Locate the cell with the specified text and output its [x, y] center coordinate. 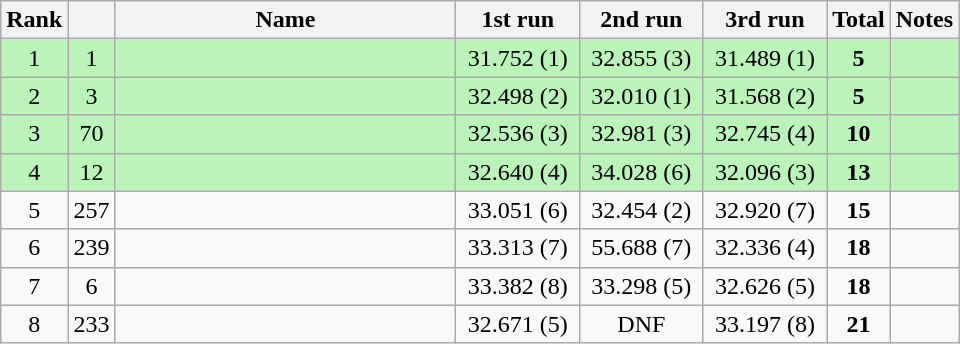
32.855 (3) [642, 58]
33.313 (7) [518, 248]
33.197 (8) [765, 324]
Notes [924, 20]
31.568 (2) [765, 96]
32.745 (4) [765, 134]
7 [34, 286]
32.671 (5) [518, 324]
32.626 (5) [765, 286]
Name [286, 20]
4 [34, 172]
257 [92, 210]
31.752 (1) [518, 58]
DNF [642, 324]
32.640 (4) [518, 172]
32.498 (2) [518, 96]
33.298 (5) [642, 286]
32.920 (7) [765, 210]
Rank [34, 20]
33.051 (6) [518, 210]
55.688 (7) [642, 248]
2nd run [642, 20]
239 [92, 248]
31.489 (1) [765, 58]
Total [859, 20]
1st run [518, 20]
34.028 (6) [642, 172]
12 [92, 172]
70 [92, 134]
233 [92, 324]
33.382 (8) [518, 286]
32.010 (1) [642, 96]
15 [859, 210]
32.096 (3) [765, 172]
10 [859, 134]
8 [34, 324]
21 [859, 324]
32.454 (2) [642, 210]
32.536 (3) [518, 134]
13 [859, 172]
32.981 (3) [642, 134]
32.336 (4) [765, 248]
2 [34, 96]
3rd run [765, 20]
